Locate the cell with the specified text and output its [X, Y] center coordinate. 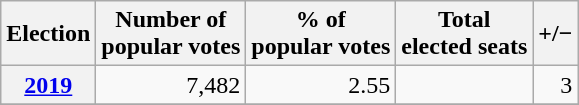
Number ofpopular votes [171, 34]
% ofpopular votes [321, 34]
Totalelected seats [464, 34]
2019 [48, 85]
2.55 [321, 85]
7,482 [171, 85]
+/− [556, 34]
3 [556, 85]
Election [48, 34]
